Return the (x, y) coordinate for the center point of the cell that contains the specified text.  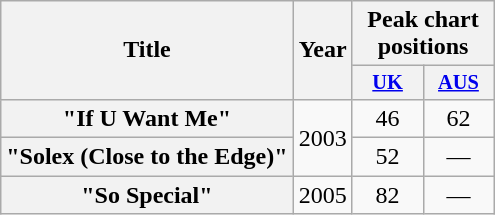
46 (388, 118)
"If U Want Me" (147, 118)
AUS (458, 83)
2003 (322, 137)
"So Special" (147, 195)
62 (458, 118)
"Solex (Close to the Edge)" (147, 157)
Year (322, 50)
Peak chart positions (423, 34)
82 (388, 195)
52 (388, 157)
2005 (322, 195)
Title (147, 50)
UK (388, 83)
